Detect which cell encompasses the target text, then output its (X, Y) center coordinate. 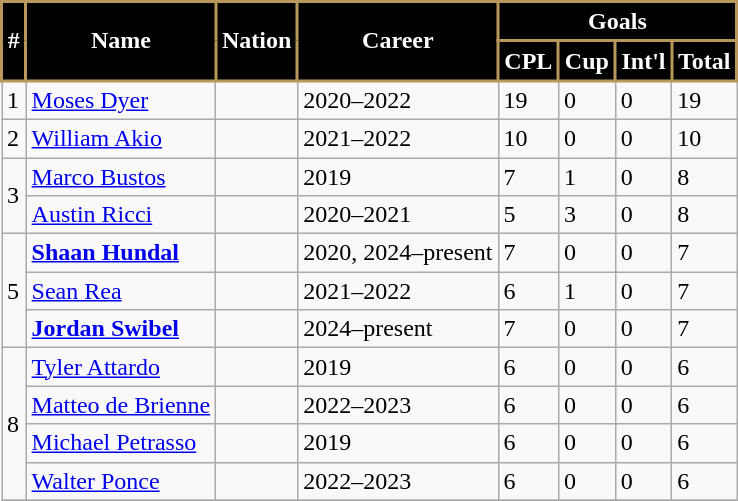
CPL (528, 61)
Name (121, 42)
Michael Petrasso (121, 443)
Walter Ponce (121, 481)
Tyler Attardo (121, 367)
Goals (618, 22)
2024–present (398, 329)
Moses Dyer (121, 100)
Career (398, 42)
2 (14, 138)
William Akio (121, 138)
Sean Rea (121, 291)
Austin Ricci (121, 215)
Matteo de Brienne (121, 405)
Total (704, 61)
2020–2022 (398, 100)
Jordan Swibel (121, 329)
Marco Bustos (121, 177)
Nation (257, 42)
Int'l (644, 61)
2020, 2024–present (398, 253)
Shaan Hundal (121, 253)
# (14, 42)
2020–2021 (398, 215)
Cup (588, 61)
